Extract the [x, y] coordinate from the center of the cell holding the provided text.  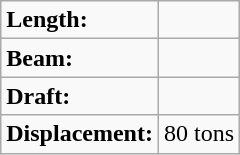
80 tons [198, 134]
Draft: [80, 96]
Displacement: [80, 134]
Beam: [80, 58]
Length: [80, 20]
